For the text-containing cell, return its midpoint in [X, Y] coordinate format. 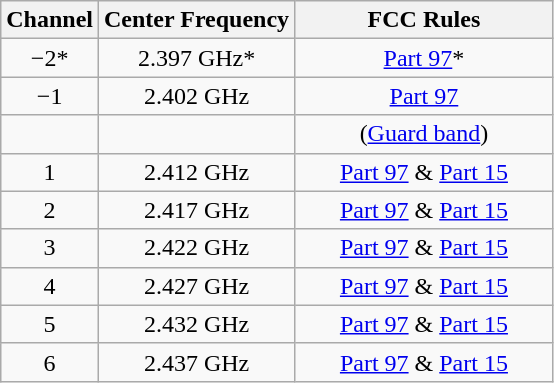
(Guard band) [424, 134]
FCC Rules [424, 20]
2.437 GHz [197, 362]
2.427 GHz [197, 286]
6 [50, 362]
2.417 GHz [197, 210]
2 [50, 210]
Part 97 [424, 96]
5 [50, 324]
1 [50, 172]
2.402 GHz [197, 96]
2.432 GHz [197, 324]
2.412 GHz [197, 172]
Channel [50, 20]
−1 [50, 96]
2.397 GHz* [197, 58]
−2* [50, 58]
Part 97* [424, 58]
2.422 GHz [197, 248]
Center Frequency [197, 20]
3 [50, 248]
4 [50, 286]
